Pinpoint the cell where the given text exists, returning its [x, y] midpoint coordinate. 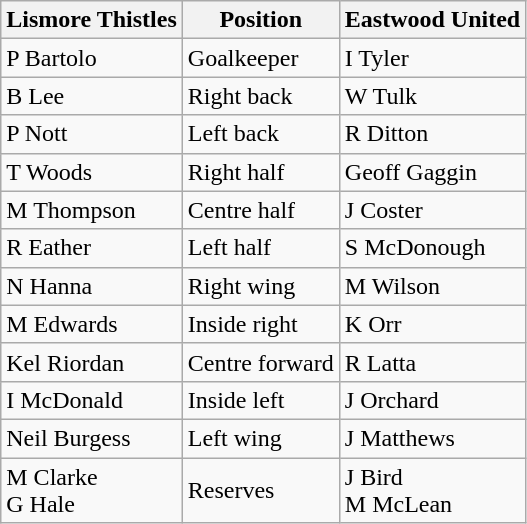
R Ditton [432, 134]
M Edwards [92, 324]
Goalkeeper [260, 58]
Lismore Thistles [92, 20]
R Latta [432, 362]
Kel Riordan [92, 362]
J Coster [432, 210]
Right half [260, 172]
Neil Burgess [92, 438]
W Tulk [432, 96]
P Bartolo [92, 58]
M Wilson [432, 286]
Left back [260, 134]
J Orchard [432, 400]
Centre half [260, 210]
Inside right [260, 324]
Left half [260, 248]
I Tyler [432, 58]
M Thompson [92, 210]
J Matthews [432, 438]
P Nott [92, 134]
Right back [260, 96]
B Lee [92, 96]
J BirdM McLean [432, 490]
Centre forward [260, 362]
Right wing [260, 286]
Eastwood United [432, 20]
Geoff Gaggin [432, 172]
Reserves [260, 490]
R Eather [92, 248]
Left wing [260, 438]
N Hanna [92, 286]
T Woods [92, 172]
I McDonald [92, 400]
Position [260, 20]
S McDonough [432, 248]
Inside left [260, 400]
K Orr [432, 324]
M ClarkeG Hale [92, 490]
